Output the (x, y) coordinate of the center of the cell containing the given text.  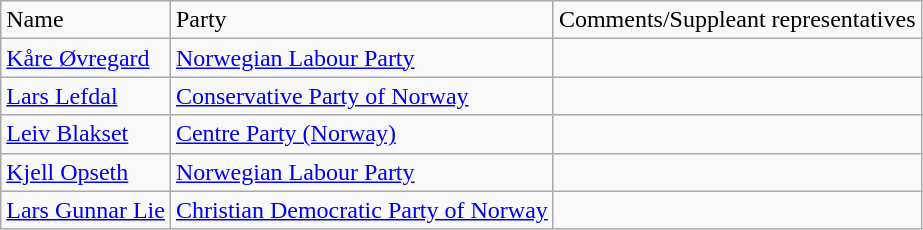
Name (86, 20)
Comments/Suppleant representatives (737, 20)
Party (362, 20)
Centre Party (Norway) (362, 134)
Kjell Opseth (86, 172)
Lars Gunnar Lie (86, 210)
Leiv Blakset (86, 134)
Christian Democratic Party of Norway (362, 210)
Kåre Øvregard (86, 58)
Conservative Party of Norway (362, 96)
Lars Lefdal (86, 96)
